Capture the cell that displays the provided text and extract its [X, Y] central coordinate. 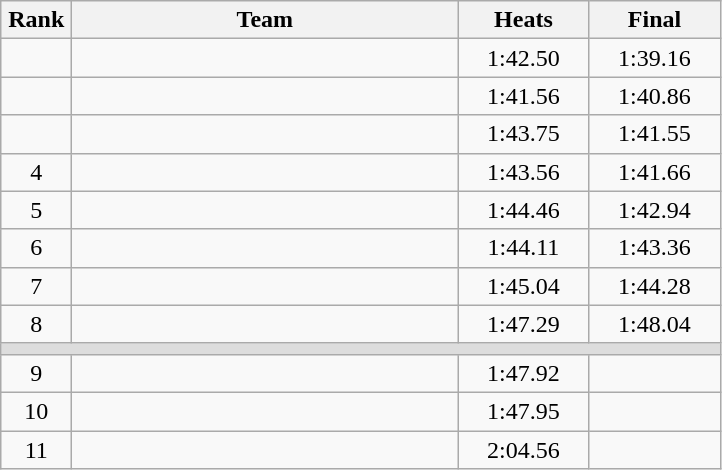
1:44.28 [654, 286]
5 [36, 210]
7 [36, 286]
Heats [524, 20]
1:47.95 [524, 411]
1:47.92 [524, 373]
1:41.66 [654, 172]
8 [36, 324]
1:41.56 [524, 96]
Final [654, 20]
1:44.46 [524, 210]
1:40.86 [654, 96]
4 [36, 172]
1:43.75 [524, 134]
1:42.94 [654, 210]
1:41.55 [654, 134]
1:43.36 [654, 248]
1:48.04 [654, 324]
1:45.04 [524, 286]
9 [36, 373]
1:39.16 [654, 58]
1:44.11 [524, 248]
Team [265, 20]
1:47.29 [524, 324]
11 [36, 449]
1:42.50 [524, 58]
Rank [36, 20]
10 [36, 411]
6 [36, 248]
1:43.56 [524, 172]
2:04.56 [524, 449]
